Capture the cell that displays the provided text and extract its (X, Y) central coordinate. 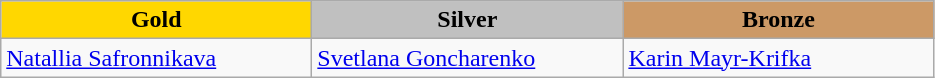
Natallia Safronnikava (156, 58)
Gold (156, 20)
Bronze (778, 20)
Karin Mayr-Krifka (778, 58)
Silver (468, 20)
Svetlana Goncharenko (468, 58)
